Capture the cell that displays the provided text and extract its (X, Y) central coordinate. 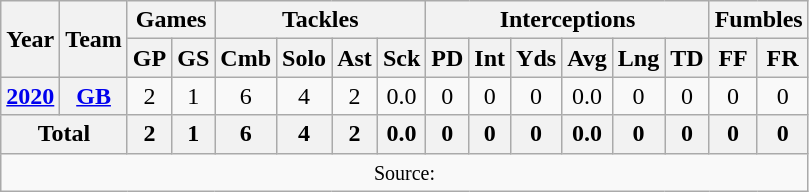
Lng (638, 58)
GB (94, 96)
Tackles (320, 20)
GP (149, 58)
FR (782, 58)
Avg (588, 58)
FF (733, 58)
Sck (401, 58)
Int (490, 58)
Ast (355, 58)
TD (687, 58)
Yds (536, 58)
Interceptions (568, 20)
Total (64, 134)
GS (194, 58)
Games (170, 20)
Fumbles (758, 20)
Source: (404, 172)
2020 (30, 96)
Solo (304, 58)
Cmb (246, 58)
Year (30, 39)
Team (94, 39)
PD (448, 58)
